From the cell containing the given text, extract its center point as [x, y] coordinate. 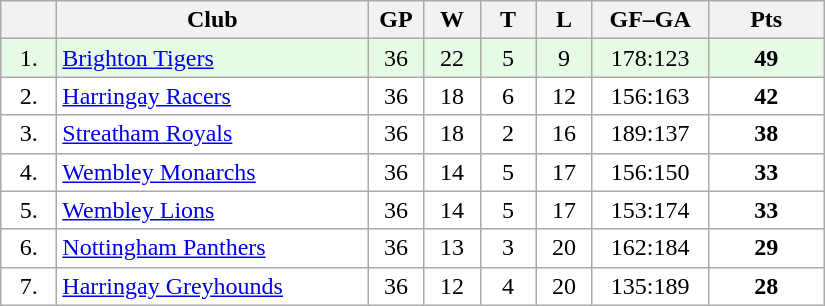
T [508, 20]
Nottingham Panthers [212, 248]
156:150 [650, 172]
GP [396, 20]
13 [452, 248]
3. [29, 134]
Wembley Lions [212, 210]
38 [766, 134]
4. [29, 172]
Brighton Tigers [212, 58]
2 [508, 134]
22 [452, 58]
2. [29, 96]
156:163 [650, 96]
W [452, 20]
Club [212, 20]
189:137 [650, 134]
178:123 [650, 58]
49 [766, 58]
135:189 [650, 286]
3 [508, 248]
16 [564, 134]
6. [29, 248]
9 [564, 58]
42 [766, 96]
Pts [766, 20]
28 [766, 286]
4 [508, 286]
1. [29, 58]
7. [29, 286]
Harringay Greyhounds [212, 286]
GF–GA [650, 20]
29 [766, 248]
Wembley Monarchs [212, 172]
162:184 [650, 248]
153:174 [650, 210]
6 [508, 96]
Streatham Royals [212, 134]
5. [29, 210]
Harringay Racers [212, 96]
L [564, 20]
